Detect which cell encompasses the target text, then output its [x, y] center coordinate. 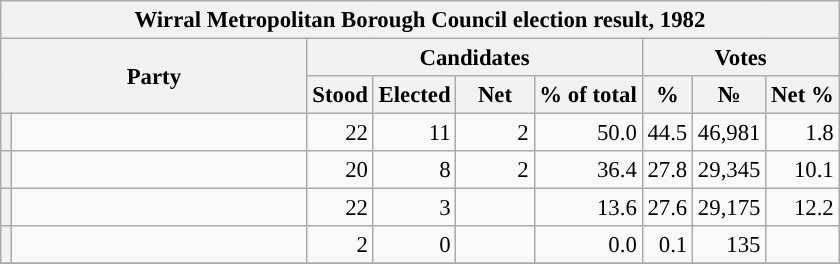
0.0 [588, 245]
27.6 [667, 208]
Candidates [474, 58]
Net % [802, 95]
20 [340, 170]
27.8 [667, 170]
Votes [740, 58]
13.6 [588, 208]
Net [495, 95]
Stood [340, 95]
Party [154, 76]
№ [730, 95]
29,345 [730, 170]
3 [414, 208]
10.1 [802, 170]
11 [414, 133]
Wirral Metropolitan Borough Council election result, 1982 [420, 20]
46,981 [730, 133]
29,175 [730, 208]
% [667, 95]
44.5 [667, 133]
12.2 [802, 208]
50.0 [588, 133]
0.1 [667, 245]
% of total [588, 95]
36.4 [588, 170]
135 [730, 245]
0 [414, 245]
Elected [414, 95]
1.8 [802, 133]
8 [414, 170]
